For the text-containing cell, return its midpoint in (x, y) coordinate format. 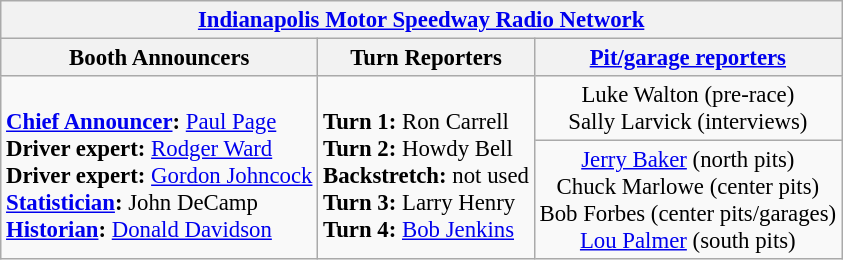
Jerry Baker (north pits)Chuck Marlowe (center pits)Bob Forbes (center pits/garages)Lou Palmer (south pits) (688, 200)
Chief Announcer: Paul Page Driver expert: Rodger Ward Driver expert: Gordon Johncock Statistician: John DeCamp Historian: Donald Davidson (160, 168)
Indianapolis Motor Speedway Radio Network (422, 20)
Luke Walton (pre-race)Sally Larvick (interviews) (688, 108)
Turn 1: Ron Carrell Turn 2: Howdy Bell Backstretch: not used Turn 3: Larry Henry Turn 4: Bob Jenkins (426, 168)
Turn Reporters (426, 58)
Pit/garage reporters (688, 58)
Booth Announcers (160, 58)
